Find where the given text appears and provide that cell's center as (x, y) coordinate. 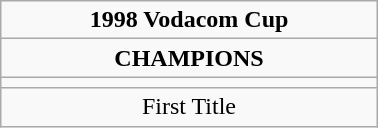
1998 Vodacom Cup (189, 20)
CHAMPIONS (189, 58)
First Title (189, 107)
